Pinpoint the cell where the given text exists, returning its [X, Y] midpoint coordinate. 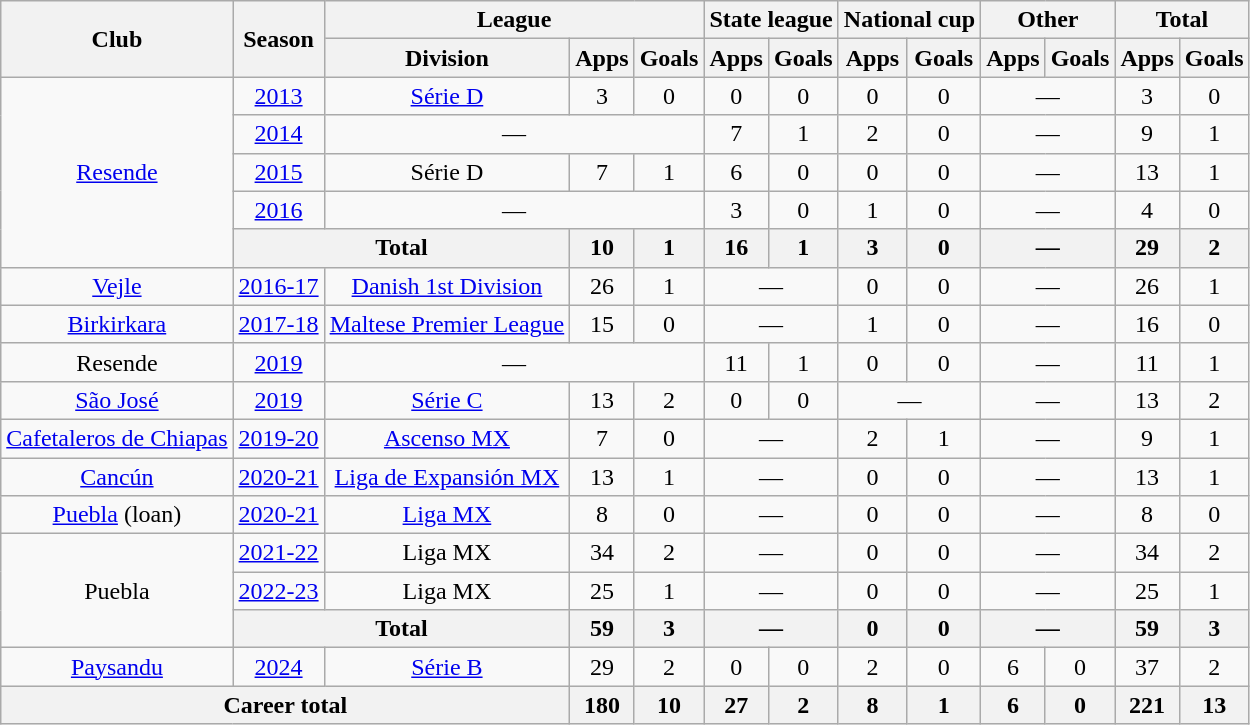
37 [1147, 667]
15 [602, 324]
Danish 1st Division [447, 286]
2014 [278, 134]
Série B [447, 667]
2016 [278, 210]
Maltese Premier League [447, 324]
National cup [909, 20]
Paysandu [117, 667]
180 [602, 705]
221 [1147, 705]
2016-17 [278, 286]
Liga de Expansión MX [447, 477]
2024 [278, 667]
Puebla [117, 591]
Division [447, 58]
Club [117, 39]
Ascenso MX [447, 438]
State league [771, 20]
Cancún [117, 477]
São José [117, 400]
2013 [278, 96]
27 [736, 705]
Career total [286, 705]
2021-22 [278, 553]
Vejle [117, 286]
Other [1048, 20]
2022-23 [278, 591]
Season [278, 39]
4 [1147, 210]
2019-20 [278, 438]
League [514, 20]
2015 [278, 172]
Puebla (loan) [117, 515]
2017-18 [278, 324]
Birkirkara [117, 324]
Cafetaleros de Chiapas [117, 438]
Série C [447, 400]
